Determine the (x, y) coordinate at the center of the cell enclosing the given text.  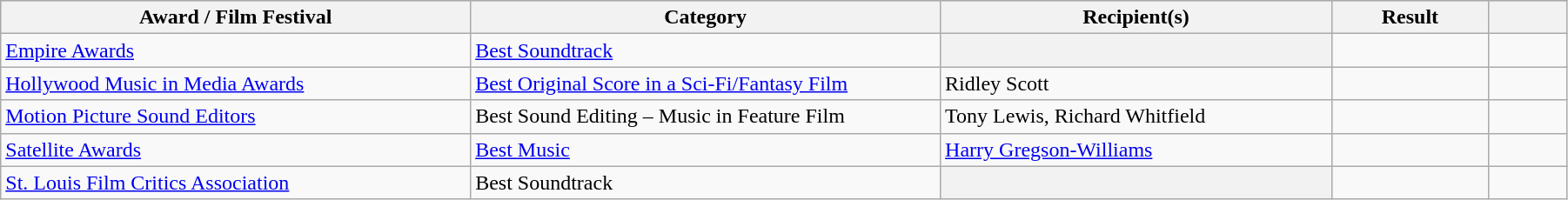
Best Music (706, 150)
Category (706, 17)
Best Original Score in a Sci-Fi/Fantasy Film (706, 83)
Hollywood Music in Media Awards (236, 83)
St. Louis Film Critics Association (236, 183)
Satellite Awards (236, 150)
Motion Picture Sound Editors (236, 117)
Recipient(s) (1136, 17)
Empire Awards (236, 50)
Tony Lewis, Richard Whitfield (1136, 117)
Ridley Scott (1136, 83)
Best Sound Editing – Music in Feature Film (706, 117)
Award / Film Festival (236, 17)
Result (1410, 17)
Harry Gregson-Williams (1136, 150)
